Return (X, Y) of the center of cell containing provided text 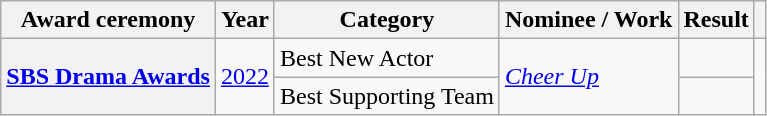
Best New Actor (386, 58)
Nominee / Work (588, 20)
Year (244, 20)
SBS Drama Awards (108, 77)
Category (386, 20)
2022 (244, 77)
Award ceremony (108, 20)
Result (716, 20)
Best Supporting Team (386, 96)
Cheer Up (588, 77)
